Extract the (X, Y) coordinate from the center of the cell holding the provided text.  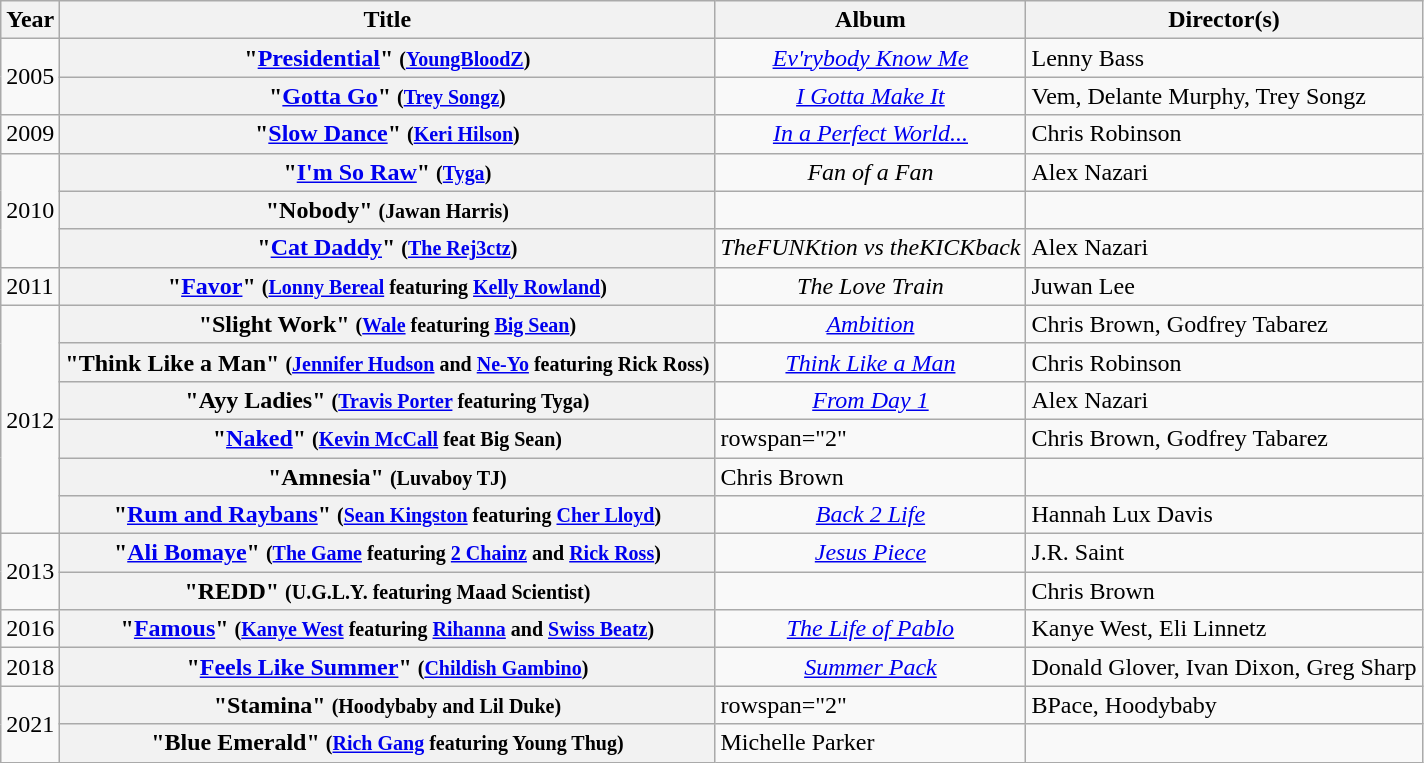
"REDD" (U.G.L.Y. featuring Maad Scientist) (388, 591)
In a Perfect World... (870, 134)
Album (870, 20)
Jesus Piece (870, 553)
Kanye West, Eli Linnetz (1224, 629)
Summer Pack (870, 667)
"Ali Bomaye" (The Game featuring 2 Chainz and Rick Ross) (388, 553)
"Ayy Ladies" (Travis Porter featuring Tyga) (388, 400)
2009 (30, 134)
The Life of Pablo (870, 629)
BPace, Hoodybaby (1224, 705)
J.R. Saint (1224, 553)
"Nobody" (Jawan Harris) (388, 210)
2018 (30, 667)
Year (30, 20)
Donald Glover, Ivan Dixon, Greg Sharp (1224, 667)
Title (388, 20)
"Naked" (Kevin McCall feat Big Sean) (388, 438)
"Rum and Raybans" (Sean Kingston featuring Cher Lloyd) (388, 515)
Hannah Lux Davis (1224, 515)
TheFUNKtion vs theKICKback (870, 248)
Lenny Bass (1224, 58)
"Stamina" (Hoodybaby and Lil Duke) (388, 705)
"Amnesia" (Luvaboy TJ) (388, 477)
"I'm So Raw" (Tyga) (388, 172)
"Presidential" (YoungBloodZ) (388, 58)
Vem, Delante Murphy, Trey Songz (1224, 96)
Director(s) (1224, 20)
"Think Like a Man" (Jennifer Hudson and Ne-Yo featuring Rick Ross) (388, 362)
"Slow Dance" (Keri Hilson) (388, 134)
2010 (30, 210)
Ambition (870, 324)
2011 (30, 286)
From Day 1 (870, 400)
Ev'rybody Know Me (870, 58)
Michelle Parker (870, 743)
"Cat Daddy" (The Rej3ctz) (388, 248)
"Favor" (Lonny Bereal featuring Kelly Rowland) (388, 286)
2013 (30, 572)
Think Like a Man (870, 362)
"Famous" (Kanye West featuring Rihanna and Swiss Beatz) (388, 629)
"Slight Work" (Wale featuring Big Sean) (388, 324)
2005 (30, 77)
Fan of a Fan (870, 172)
"Gotta Go" (Trey Songz) (388, 96)
"Blue Emerald" (Rich Gang featuring Young Thug) (388, 743)
I Gotta Make It (870, 96)
2012 (30, 419)
Back 2 Life (870, 515)
2016 (30, 629)
Juwan Lee (1224, 286)
2021 (30, 724)
"Feels Like Summer" (Childish Gambino) (388, 667)
The Love Train (870, 286)
